Find where the given text appears and provide that cell's center as (x, y) coordinate. 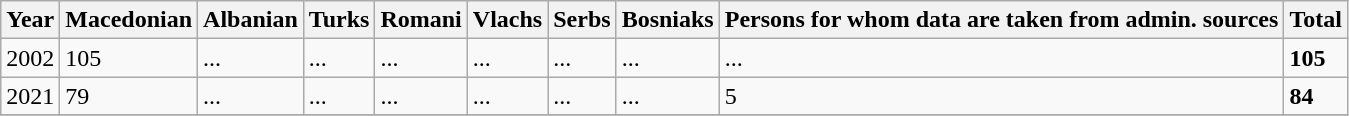
Turks (339, 20)
Total (1316, 20)
Year (30, 20)
Vlachs (507, 20)
84 (1316, 96)
79 (129, 96)
2002 (30, 58)
Macedonian (129, 20)
Romani (421, 20)
Bosniaks (668, 20)
5 (1002, 96)
2021 (30, 96)
Persons for whom data are taken from admin. sources (1002, 20)
Serbs (582, 20)
Albanian (251, 20)
